Output the (X, Y) coordinate of the center of the cell containing the given text.  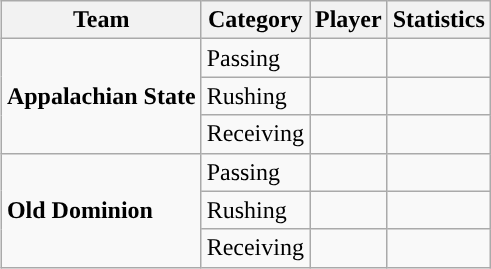
Team (101, 20)
Statistics (438, 20)
Player (349, 20)
Category (255, 20)
Old Dominion (101, 210)
Appalachian State (101, 96)
